Locate the cell with the specified text and output its [x, y] center coordinate. 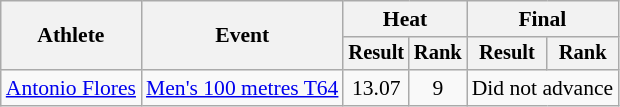
Heat [404, 19]
Did not advance [543, 88]
Men's 100 metres T64 [242, 88]
Athlete [71, 36]
9 [438, 88]
Antonio Flores [71, 88]
13.07 [376, 88]
Final [543, 19]
Event [242, 36]
